Locate the cell with the specified text and output its (X, Y) center coordinate. 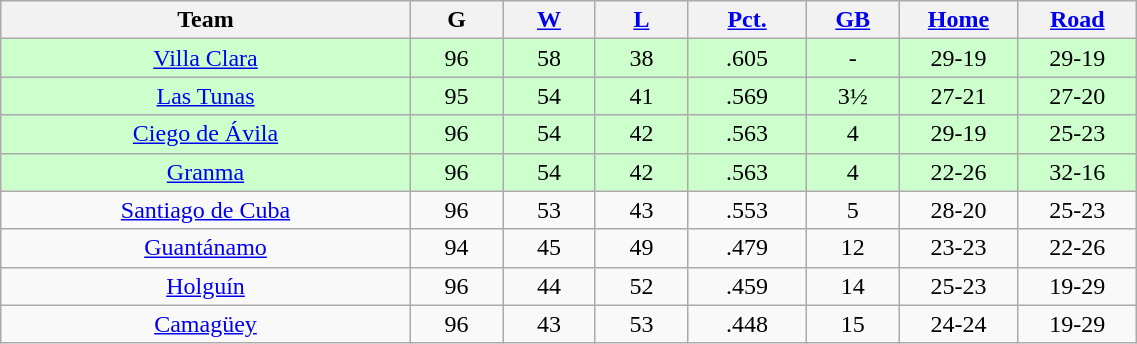
Road (1078, 20)
24-24 (958, 324)
.605 (748, 58)
14 (853, 286)
3½ (853, 96)
49 (641, 248)
45 (549, 248)
23-23 (958, 248)
.553 (748, 210)
Ciego de Ávila (206, 134)
.569 (748, 96)
32-16 (1078, 172)
.448 (748, 324)
Holguín (206, 286)
Guantánamo (206, 248)
5 (853, 210)
41 (641, 96)
Camagüey (206, 324)
.459 (748, 286)
Team (206, 20)
58 (549, 58)
G (456, 20)
Las Tunas (206, 96)
Pct. (748, 20)
12 (853, 248)
.479 (748, 248)
- (853, 58)
15 (853, 324)
GB (853, 20)
Granma (206, 172)
Santiago de Cuba (206, 210)
52 (641, 286)
27-21 (958, 96)
95 (456, 96)
28-20 (958, 210)
44 (549, 286)
94 (456, 248)
W (549, 20)
L (641, 20)
Home (958, 20)
27-20 (1078, 96)
Villa Clara (206, 58)
38 (641, 58)
